Find where the given text appears and provide that cell's center as (X, Y) coordinate. 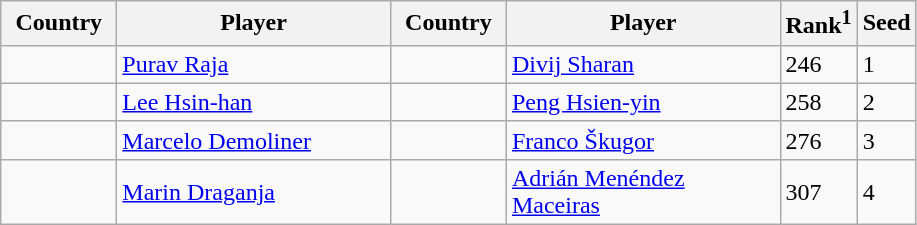
307 (818, 192)
4 (886, 192)
Peng Hsien-yin (643, 102)
Adrián Menéndez Maceiras (643, 192)
2 (886, 102)
Purav Raja (254, 64)
258 (818, 102)
276 (818, 140)
Rank1 (818, 24)
Franco Škugor (643, 140)
Marin Draganja (254, 192)
Marcelo Demoliner (254, 140)
246 (818, 64)
3 (886, 140)
Seed (886, 24)
Lee Hsin-han (254, 102)
Divij Sharan (643, 64)
1 (886, 64)
